Scan for the cell matching the given text and deliver its [X, Y] coordinate at center. 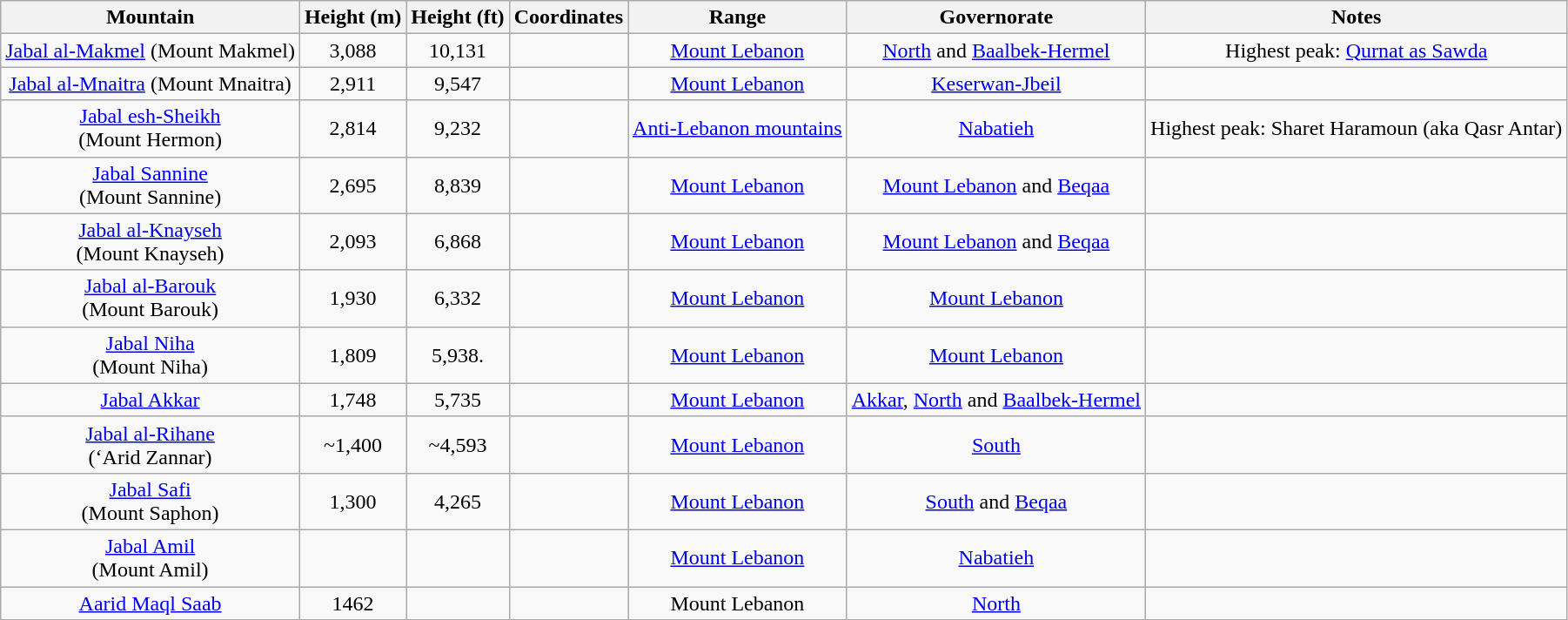
1,300 [352, 502]
Mountain [151, 17]
Jabal Sannine(Mount Sannine) [151, 185]
Anti-Lebanon mountains [738, 129]
Akkar, North and Baalbek-Hermel [995, 400]
8,839 [458, 185]
Jabal al-Mnaitra (Mount Mnaitra) [151, 84]
3,088 [352, 51]
1462 [352, 603]
2,093 [352, 242]
Height (m) [352, 17]
4,265 [458, 502]
Jabal esh-Sheikh(Mount Hermon) [151, 129]
Notes [1357, 17]
2,695 [352, 185]
Jabal al-Makmel (Mount Makmel) [151, 51]
South [995, 444]
5,735 [458, 400]
~1,400 [352, 444]
~4,593 [458, 444]
North and Baalbek-Hermel [995, 51]
1,748 [352, 400]
South and Beqaa [995, 502]
10,131 [458, 51]
6,868 [458, 242]
Range [738, 17]
9,232 [458, 129]
North [995, 603]
5,938. [458, 355]
Jabal Akkar [151, 400]
1,809 [352, 355]
Jabal al-Knayseh(Mount Knayseh) [151, 242]
Aarid Maql Saab [151, 603]
Coordinates [568, 17]
Highest peak: Sharet Haramoun (aka Qasr Antar) [1357, 129]
2,911 [352, 84]
2,814 [352, 129]
9,547 [458, 84]
6,332 [458, 298]
Height (ft) [458, 17]
Jabal al-Rihane(‘Arid Zannar) [151, 444]
1,930 [352, 298]
Governorate [995, 17]
Jabal Safi(Mount Saphon) [151, 502]
Jabal al-Barouk(Mount Barouk) [151, 298]
Jabal Niha(Mount Niha) [151, 355]
Keserwan-Jbeil [995, 84]
Highest peak: Qurnat as Sawda [1357, 51]
Jabal Amil(Mount Amil) [151, 557]
